Search for the cell housing the specified text and yield its [x, y] center coordinate. 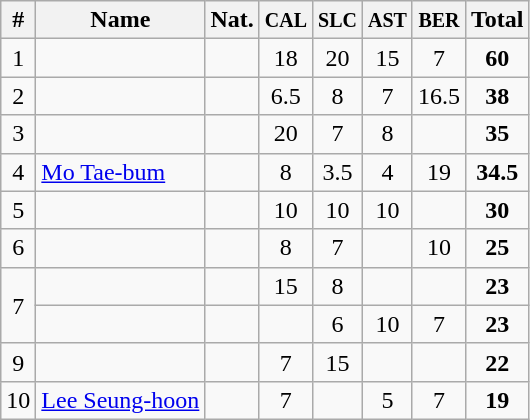
Name [120, 20]
Mo Tae-bum [120, 172]
3 [18, 134]
Nat. [232, 20]
CAL [286, 20]
SLC [338, 20]
1 [18, 58]
9 [18, 362]
25 [498, 248]
38 [498, 96]
35 [498, 134]
6.5 [286, 96]
60 [498, 58]
Total [498, 20]
16.5 [438, 96]
34.5 [498, 172]
BER [438, 20]
3.5 [338, 172]
30 [498, 210]
AST [387, 20]
22 [498, 362]
# [18, 20]
18 [286, 58]
2 [18, 96]
Lee Seung-hoon [120, 400]
